Search for the cell housing the specified text and yield its [x, y] center coordinate. 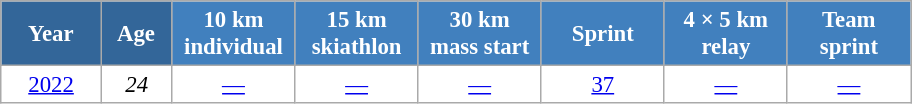
Year [52, 34]
4 × 5 km relay [726, 34]
Team sprint [848, 34]
2022 [52, 85]
15 km skiathlon [356, 34]
30 km mass start [480, 34]
Age [136, 34]
Sprint [602, 34]
24 [136, 85]
37 [602, 85]
10 km individual [234, 34]
